Return the [X, Y] coordinate for the center point of the cell that contains the specified text.  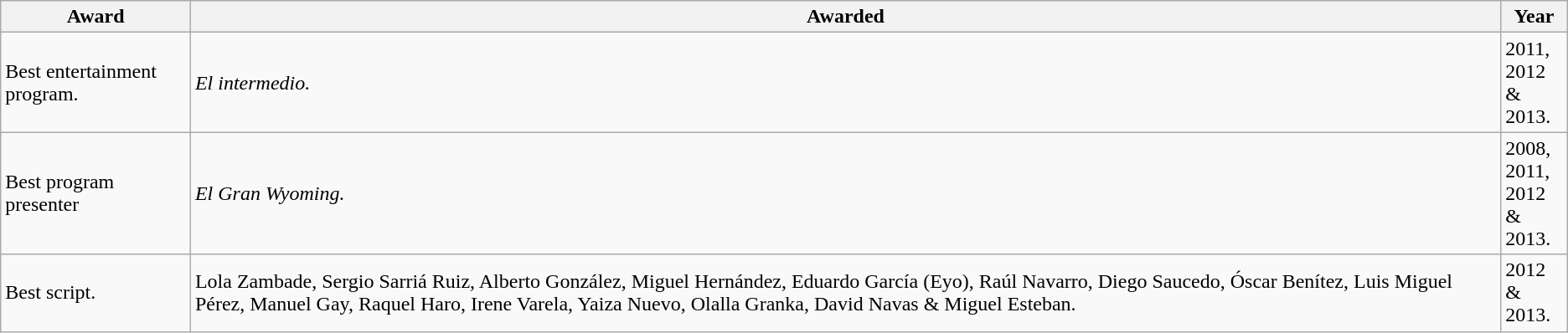
2011,2012& 2013. [1534, 82]
2012& 2013. [1534, 293]
Best script. [95, 293]
Award [95, 17]
Best entertainment program. [95, 82]
Year [1534, 17]
Best program presenter [95, 193]
Awarded [845, 17]
2008,2011,2012& 2013. [1534, 193]
El intermedio. [845, 82]
El Gran Wyoming. [845, 193]
